Provide the [X, Y] coordinate of the cell's center where the given text is located.  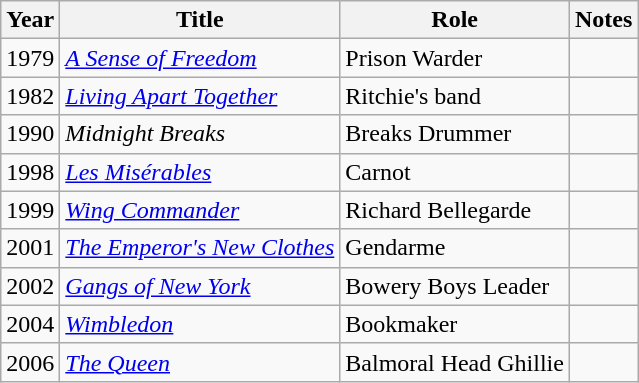
Year [30, 20]
Ritchie's band [455, 96]
Wing Commander [200, 210]
Carnot [455, 172]
Gendarme [455, 248]
2004 [30, 324]
Title [200, 20]
Living Apart Together [200, 96]
1999 [30, 210]
The Emperor's New Clothes [200, 248]
Breaks Drummer [455, 134]
1982 [30, 96]
Prison Warder [455, 58]
Bookmaker [455, 324]
Wimbledon [200, 324]
2002 [30, 286]
2001 [30, 248]
Richard Bellegarde [455, 210]
Role [455, 20]
A Sense of Freedom [200, 58]
Balmoral Head Ghillie [455, 362]
Gangs of New York [200, 286]
Midnight Breaks [200, 134]
Les Misérables [200, 172]
1998 [30, 172]
1979 [30, 58]
1990 [30, 134]
2006 [30, 362]
Bowery Boys Leader [455, 286]
Notes [603, 20]
The Queen [200, 362]
